Scan for the cell matching the given text and deliver its [X, Y] coordinate at center. 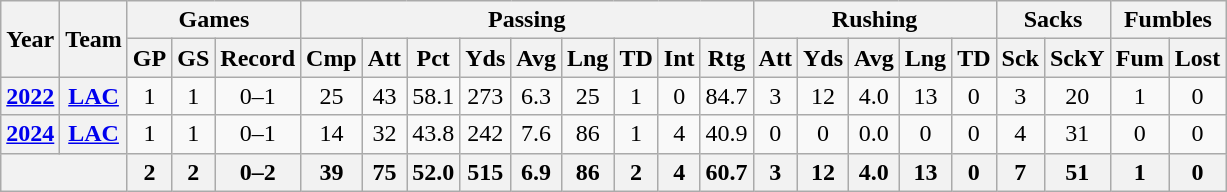
2024 [30, 134]
Lost [1197, 58]
52.0 [434, 172]
Games [214, 20]
Fumbles [1168, 20]
GP [149, 58]
0.0 [874, 134]
Team [94, 39]
0–2 [258, 172]
242 [486, 134]
273 [486, 96]
Year [30, 39]
Pct [434, 58]
43.8 [434, 134]
GS [194, 58]
58.1 [434, 96]
Fum [1140, 58]
60.7 [726, 172]
84.7 [726, 96]
20 [1077, 96]
40.9 [726, 134]
Record [258, 58]
7 [1020, 172]
Sck [1020, 58]
14 [332, 134]
Passing [528, 20]
39 [332, 172]
SckY [1077, 58]
Sacks [1053, 20]
43 [384, 96]
515 [486, 172]
6.3 [536, 96]
Cmp [332, 58]
32 [384, 134]
Rtg [726, 58]
2022 [30, 96]
51 [1077, 172]
6.9 [536, 172]
75 [384, 172]
7.6 [536, 134]
31 [1077, 134]
Rushing [874, 20]
Int [679, 58]
